Return [X, Y] of the center of cell containing provided text 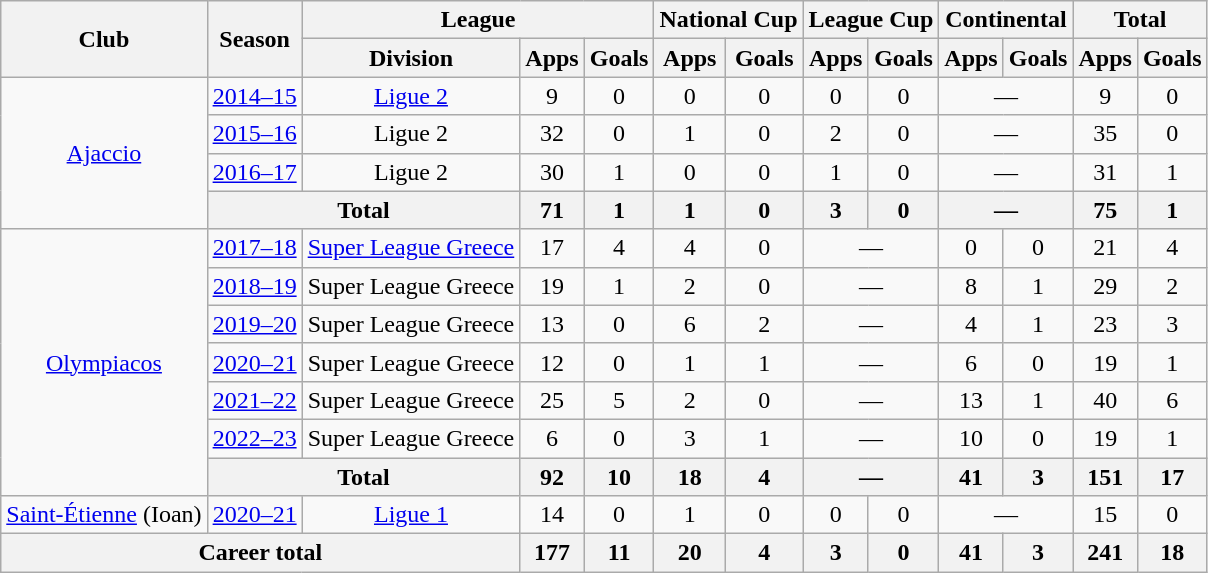
Club [104, 39]
Season [254, 39]
Career total [260, 553]
20 [690, 553]
Division [411, 58]
Ligue 1 [411, 515]
11 [619, 553]
21 [1105, 248]
241 [1105, 553]
151 [1105, 477]
League [478, 20]
75 [1105, 210]
29 [1105, 286]
2014–15 [254, 96]
Ajaccio [104, 153]
71 [552, 210]
35 [1105, 134]
14 [552, 515]
40 [1105, 400]
8 [971, 286]
12 [552, 362]
League Cup [871, 20]
23 [1105, 324]
Olympiacos [104, 362]
30 [552, 172]
2016–17 [254, 172]
25 [552, 400]
2015–16 [254, 134]
2019–20 [254, 324]
2021–22 [254, 400]
National Cup [728, 20]
2022–23 [254, 438]
2018–19 [254, 286]
Continental [1006, 20]
2017–18 [254, 248]
Saint-Étienne (Ioan) [104, 515]
5 [619, 400]
15 [1105, 515]
31 [1105, 172]
177 [552, 553]
32 [552, 134]
92 [552, 477]
